Locate the cell with the specified text and output its [x, y] center coordinate. 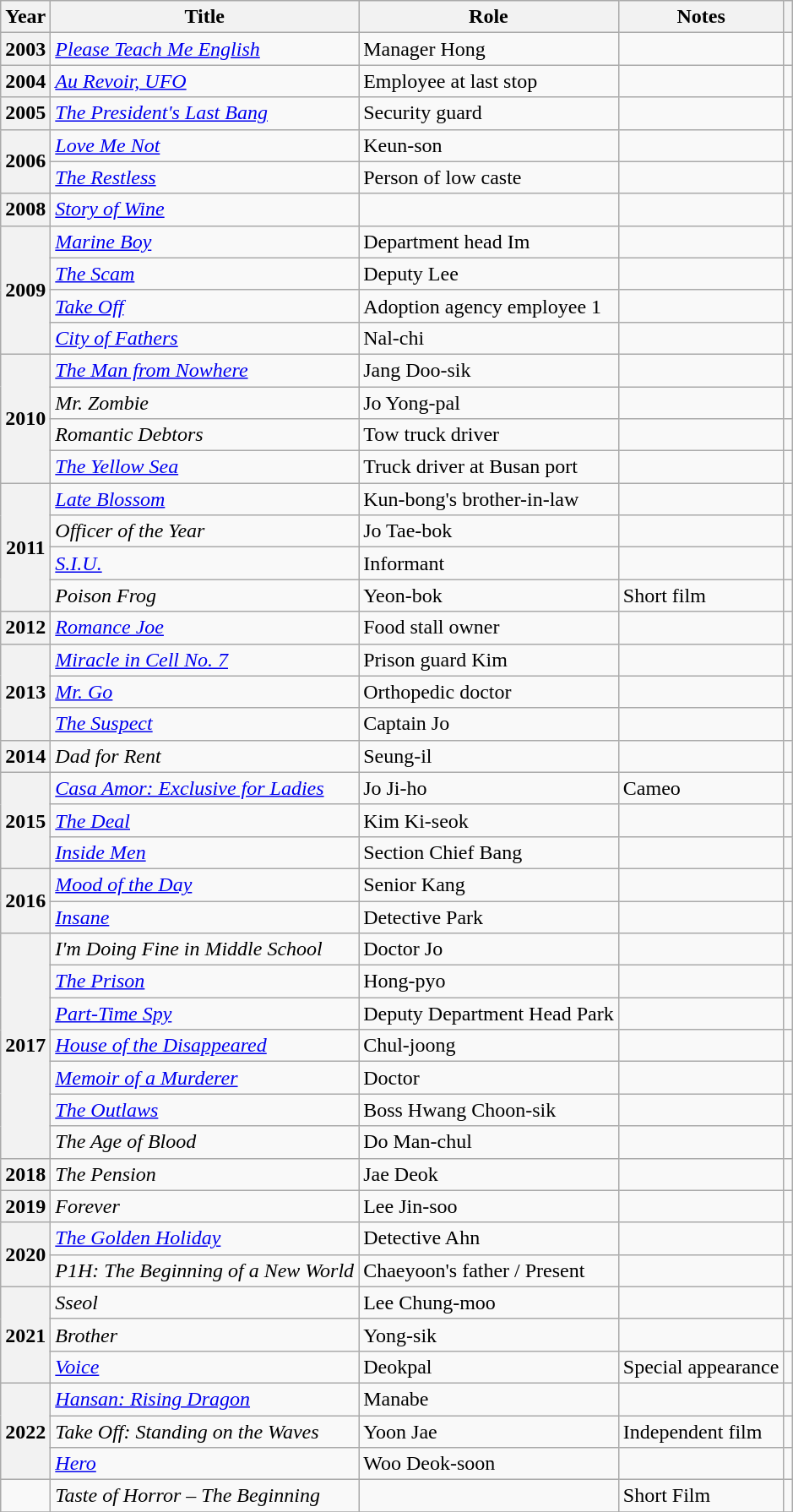
Special appearance [701, 1367]
Prison guard Kim [489, 660]
Take Off: Standing on the Waves [204, 1432]
Orthopedic doctor [489, 692]
The Pension [204, 1174]
Yoon Jae [489, 1432]
Forever [204, 1206]
Keun-son [489, 145]
2021 [25, 1335]
Food stall owner [489, 628]
Chul-joong [489, 1046]
Love Me Not [204, 145]
2014 [25, 756]
Year [25, 17]
Jo Yong-pal [489, 403]
The Age of Blood [204, 1142]
Employee at last stop [489, 81]
The Prison [204, 982]
Captain Jo [489, 724]
Security guard [489, 113]
2019 [25, 1206]
Role [489, 17]
2012 [25, 628]
Taste of Horror – The Beginning [204, 1496]
Jang Doo-sik [489, 370]
Do Man-chul [489, 1142]
Late Blossom [204, 499]
Cameo [701, 788]
Boss Hwang Choon-sik [489, 1110]
The Restless [204, 177]
Please Teach Me English [204, 49]
Adoption agency employee 1 [489, 306]
The Deal [204, 820]
Yeon-bok [489, 596]
Yong-sik [489, 1335]
2008 [25, 209]
The Yellow Sea [204, 467]
The President's Last Bang [204, 113]
Take Off [204, 306]
Woo Deok-soon [489, 1464]
Miracle in Cell No. 7 [204, 660]
2004 [25, 81]
The Outlaws [204, 1110]
Mood of the Day [204, 884]
Notes [701, 17]
2015 [25, 820]
Marine Boy [204, 242]
The Golden Holiday [204, 1238]
2003 [25, 49]
Seung-il [489, 756]
Title [204, 17]
Insane [204, 916]
House of the Disappeared [204, 1046]
The Man from Nowhere [204, 370]
Department head Im [489, 242]
The Suspect [204, 724]
2016 [25, 900]
Senior Kang [489, 884]
Jae Deok [489, 1174]
Part-Time Spy [204, 1014]
Chaeyoon's father / Present [489, 1270]
Jo Ji-ho [489, 788]
Casa Amor: Exclusive for Ladies [204, 788]
Romance Joe [204, 628]
2006 [25, 161]
Deokpal [489, 1367]
Dad for Rent [204, 756]
Tow truck driver [489, 435]
2017 [25, 1046]
2010 [25, 418]
Mr. Zombie [204, 403]
Au Revoir, UFO [204, 81]
P1H: The Beginning of a New World [204, 1270]
2009 [25, 290]
2022 [25, 1431]
Doctor Jo [489, 949]
Mr. Go [204, 692]
S.I.U. [204, 563]
Hong-pyo [489, 982]
Detective Ahn [489, 1238]
Short film [701, 596]
2013 [25, 692]
Deputy Department Head Park [489, 1014]
Story of Wine [204, 209]
I'm Doing Fine in Middle School [204, 949]
Lee Jin-soo [489, 1206]
City of Fathers [204, 338]
2018 [25, 1174]
Memoir of a Murderer [204, 1078]
Section Chief Bang [489, 852]
Truck driver at Busan port [489, 467]
Hero [204, 1464]
Sseol [204, 1303]
The Scam [204, 274]
Romantic Debtors [204, 435]
Inside Men [204, 852]
Kun-bong's brother-in-law [489, 499]
Manager Hong [489, 49]
Jo Tae-bok [489, 531]
Lee Chung-moo [489, 1303]
Person of low caste [489, 177]
Poison Frog [204, 596]
Detective Park [489, 916]
Officer of the Year [204, 531]
Voice [204, 1367]
Short Film [701, 1496]
Kim Ki-seok [489, 820]
Informant [489, 563]
2020 [25, 1254]
Deputy Lee [489, 274]
2011 [25, 547]
Independent film [701, 1432]
Nal-chi [489, 338]
Brother [204, 1335]
Doctor [489, 1078]
2005 [25, 113]
Manabe [489, 1399]
Hansan: Rising Dragon [204, 1399]
